Detect which cell encompasses the target text, then output its [x, y] center coordinate. 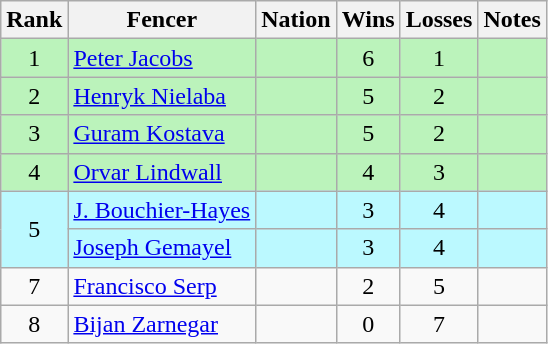
0 [368, 324]
6 [368, 58]
Guram Kostava [162, 134]
Peter Jacobs [162, 58]
Rank [34, 20]
J. Bouchier-Hayes [162, 210]
Losses [439, 20]
Francisco Serp [162, 286]
Nation [296, 20]
Henryk Nielaba [162, 96]
8 [34, 324]
Notes [512, 20]
Bijan Zarnegar [162, 324]
Joseph Gemayel [162, 248]
Orvar Lindwall [162, 172]
Wins [368, 20]
Fencer [162, 20]
